Return the (x, y) coordinate for the center point of the cell that contains the specified text.  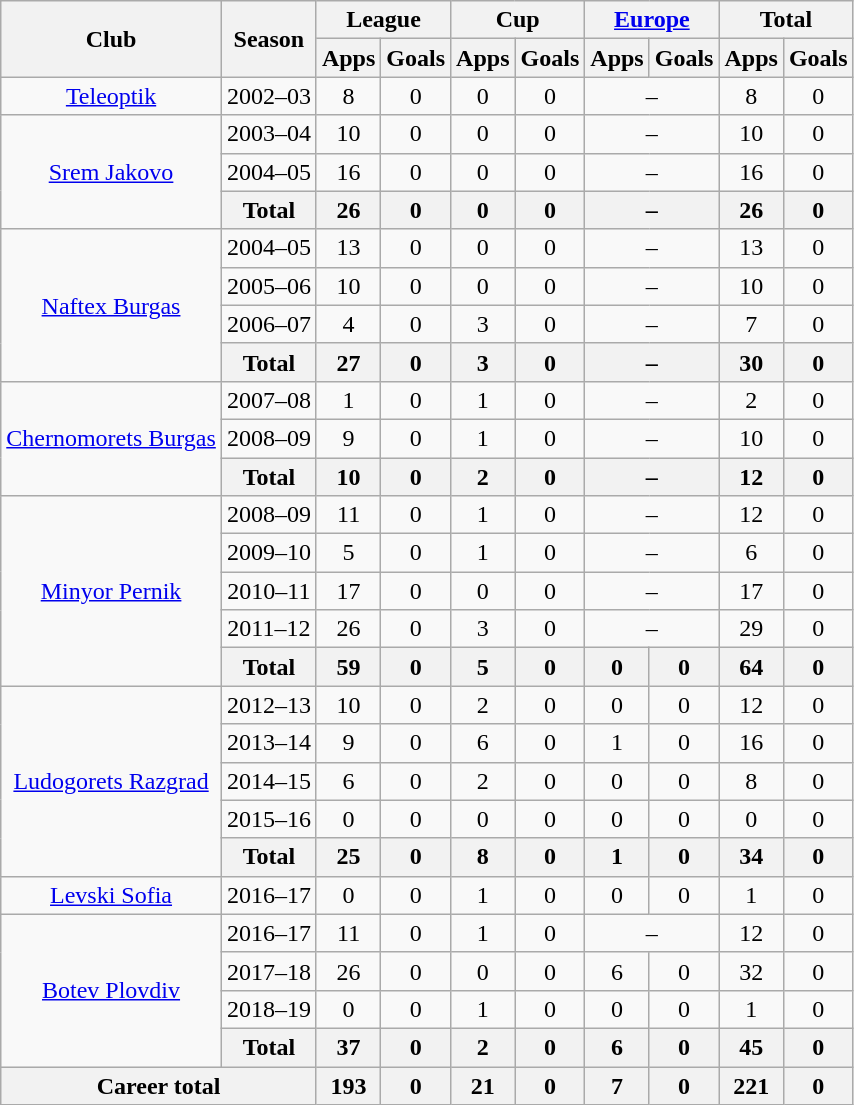
34 (751, 857)
Botev Plovdiv (112, 990)
64 (751, 667)
2005–06 (268, 286)
25 (348, 857)
221 (751, 1085)
Levski Sofia (112, 895)
Naftex Burgas (112, 305)
2006–07 (268, 324)
Chernomorets Burgas (112, 438)
29 (751, 629)
Srem Jakovo (112, 172)
2015–16 (268, 819)
Minyor Pernik (112, 591)
2012–13 (268, 705)
Career total (159, 1085)
30 (751, 362)
27 (348, 362)
Teleoptik (112, 96)
37 (348, 1047)
League (383, 20)
193 (348, 1085)
32 (751, 971)
45 (751, 1047)
2018–19 (268, 1009)
Season (268, 39)
2007–08 (268, 400)
59 (348, 667)
2009–10 (268, 553)
Club (112, 39)
2011–12 (268, 629)
Europe (652, 20)
2010–11 (268, 591)
4 (348, 324)
Ludogorets Razgrad (112, 781)
Cup (518, 20)
2014–15 (268, 781)
2002–03 (268, 96)
2003–04 (268, 134)
2013–14 (268, 743)
2017–18 (268, 971)
21 (483, 1085)
